Output the [x, y] coordinate of the center of the cell containing the given text.  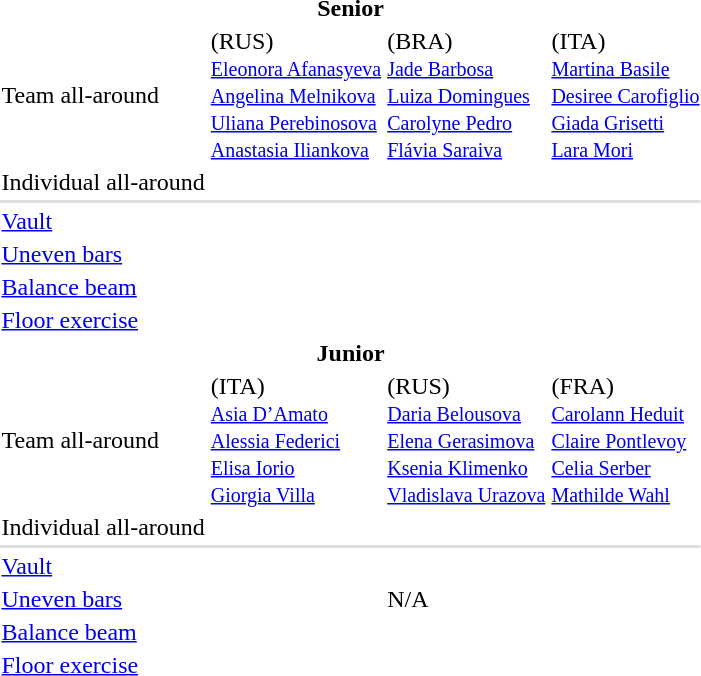
Junior [350, 353]
(RUS) Daria BelousovaElena GerasimovaKsenia KlimenkoVladislava Urazova [466, 440]
N/A [466, 599]
Floor exercise [103, 320]
(RUS) Eleonora AfanasyevaAngelina MelnikovaUliana PerebinosovaAnastasia Iliankova [296, 95]
(ITA) Martina BasileDesiree CarofiglioGiada GrisettiLara Mori [626, 95]
(FRA) Carolann HeduitClaire PontlevoyCelia SerberMathilde Wahl [626, 440]
(ITA) Asia D’AmatoAlessia FedericiElisa IorioGiorgia Villa [296, 440]
(BRA) Jade BarbosaLuiza DominguesCarolyne PedroFlávia Saraiva [466, 95]
